Capture the cell that displays the provided text and extract its (x, y) central coordinate. 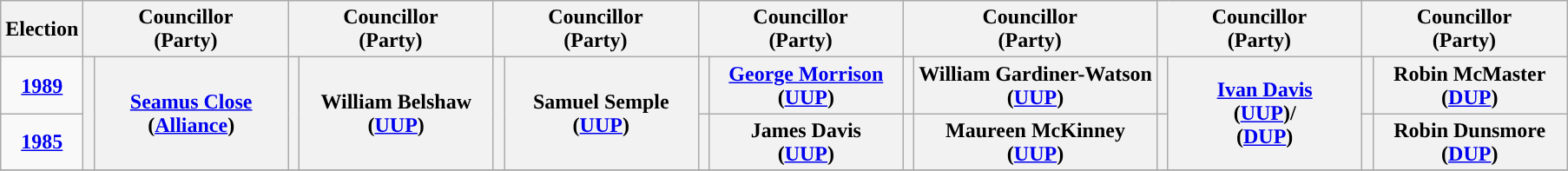
Ivan Davis (UUP)/ (DUP) (1265, 114)
William Gardiner-Watson (UUP) (1036, 85)
George Morrison (UUP) (807, 85)
William Belshaw (UUP) (396, 114)
Maureen McKinney (UUP) (1036, 142)
Seamus Close (Alliance) (191, 114)
Robin McMaster (DUP) (1470, 85)
1985 (42, 142)
Samuel Semple (UUP) (601, 114)
James Davis (UUP) (807, 142)
1989 (42, 85)
Robin Dunsmore (DUP) (1470, 142)
Election (42, 30)
